Provide the (X, Y) coordinate of the cell's center where the given text is located.  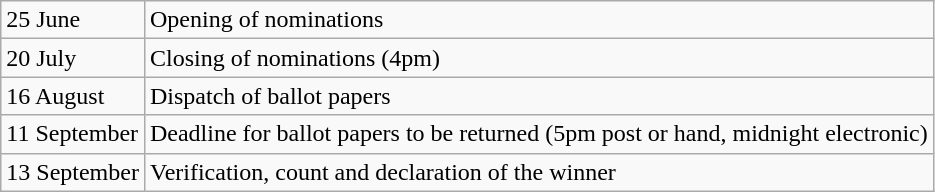
Opening of nominations (538, 20)
Verification, count and declaration of the winner (538, 172)
16 August (73, 96)
Closing of nominations (4pm) (538, 58)
Deadline for ballot papers to be returned (5pm post or hand, midnight electronic) (538, 134)
13 September (73, 172)
20 July (73, 58)
Dispatch of ballot papers (538, 96)
25 June (73, 20)
11 September (73, 134)
